For the text-containing cell, return its midpoint in [X, Y] coordinate format. 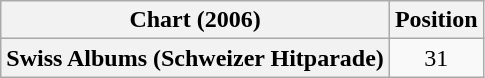
Swiss Albums (Schweizer Hitparade) [196, 58]
31 [436, 58]
Chart (2006) [196, 20]
Position [436, 20]
